Identify which cell holds the provided text, then report its (X, Y) central coordinate. 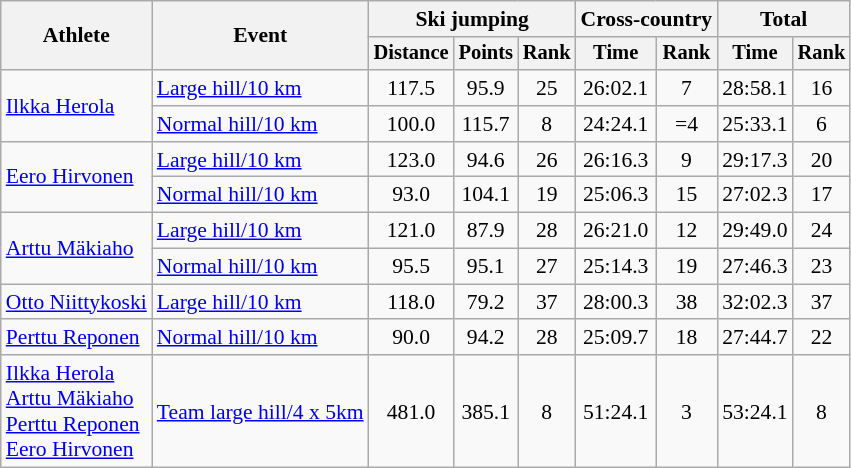
26:21.0 (616, 231)
17 (822, 195)
9 (686, 160)
Arttu Mäkiaho (76, 248)
15 (686, 195)
104.1 (486, 195)
22 (822, 338)
Otto Niittykoski (76, 302)
25:09.7 (616, 338)
26:02.1 (616, 88)
3 (686, 411)
27:02.3 (754, 195)
123.0 (412, 160)
Ilkka HerolaArttu MäkiahoPerttu ReponenEero Hirvonen (76, 411)
94.2 (486, 338)
16 (822, 88)
118.0 (412, 302)
7 (686, 88)
25:33.1 (754, 124)
29:17.3 (754, 160)
93.0 (412, 195)
79.2 (486, 302)
6 (822, 124)
28:58.1 (754, 88)
28:00.3 (616, 302)
Ski jumping (472, 19)
51:24.1 (616, 411)
Points (486, 54)
25 (547, 88)
Distance (412, 54)
90.0 (412, 338)
385.1 (486, 411)
Perttu Reponen (76, 338)
25:06.3 (616, 195)
121.0 (412, 231)
18 (686, 338)
Eero Hirvonen (76, 178)
Ilkka Herola (76, 106)
27:44.7 (754, 338)
27 (547, 267)
117.5 (412, 88)
100.0 (412, 124)
115.7 (486, 124)
23 (822, 267)
Athlete (76, 36)
87.9 (486, 231)
26 (547, 160)
24:24.1 (616, 124)
38 (686, 302)
=4 (686, 124)
27:46.3 (754, 267)
12 (686, 231)
95.9 (486, 88)
25:14.3 (616, 267)
Cross-country (647, 19)
481.0 (412, 411)
53:24.1 (754, 411)
24 (822, 231)
95.5 (412, 267)
20 (822, 160)
94.6 (486, 160)
Team large hill/4 x 5km (260, 411)
29:49.0 (754, 231)
Total (784, 19)
26:16.3 (616, 160)
Event (260, 36)
32:02.3 (754, 302)
95.1 (486, 267)
